For the text-containing cell, return its midpoint in [X, Y] coordinate format. 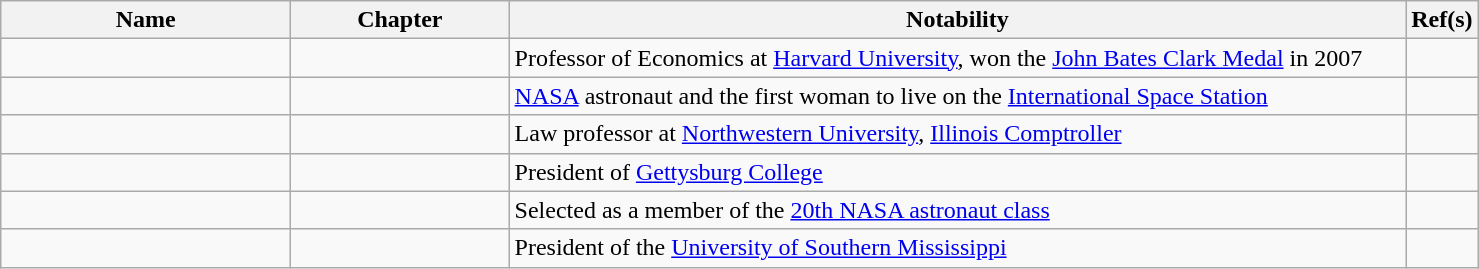
Notability [958, 20]
President of Gettysburg College [958, 172]
Ref(s) [1442, 20]
NASA astronaut and the first woman to live on the International Space Station [958, 96]
President of the University of Southern Mississippi [958, 248]
Selected as a member of the 20th NASA astronaut class [958, 210]
Law professor at Northwestern University, Illinois Comptroller [958, 134]
Chapter [400, 20]
Professor of Economics at Harvard University, won the John Bates Clark Medal in 2007 [958, 58]
Name [146, 20]
